Detect which cell encompasses the target text, then output its [X, Y] center coordinate. 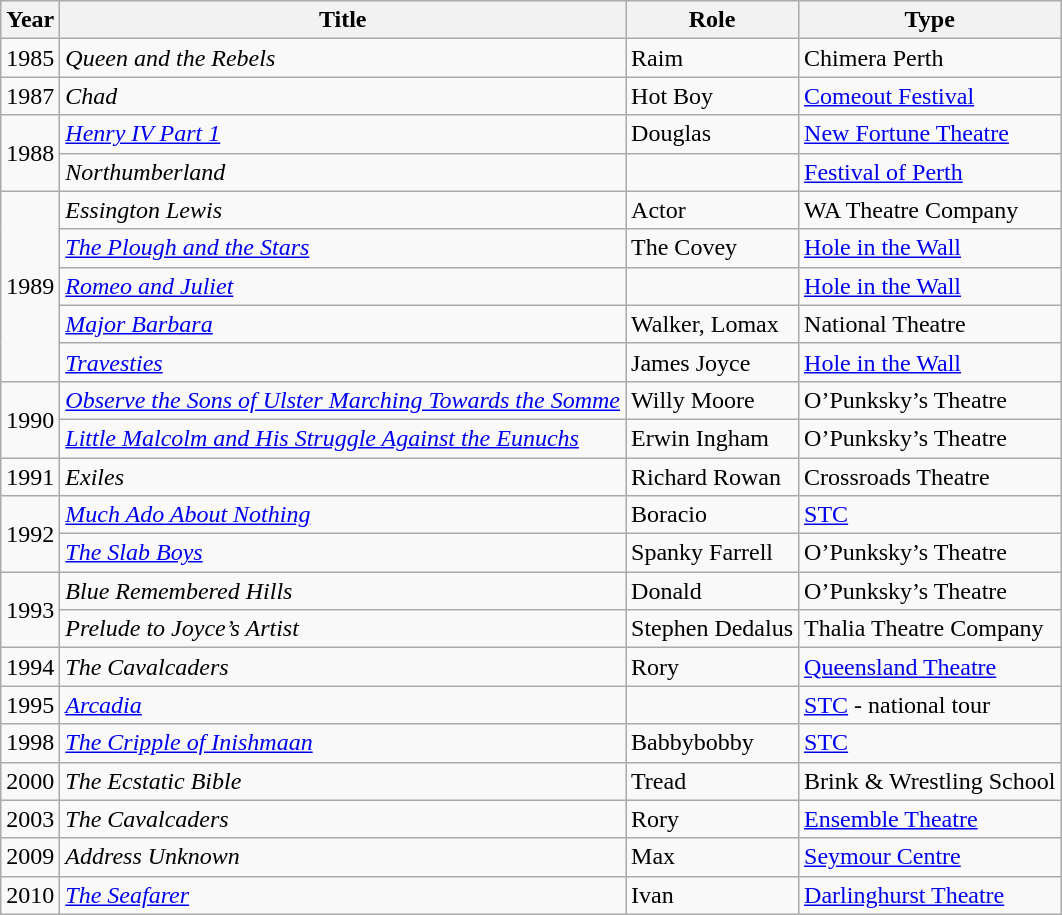
Northumberland [343, 172]
Blue Remembered Hills [343, 591]
The Covey [712, 248]
Darlinghurst Theatre [930, 895]
Seymour Centre [930, 857]
The Cripple of Inishmaan [343, 743]
Chad [343, 96]
WA Theatre Company [930, 210]
Brink & Wrestling School [930, 781]
1989 [30, 286]
Henry IV Part 1 [343, 134]
2003 [30, 819]
1994 [30, 667]
Douglas [712, 134]
The Plough and the Stars [343, 248]
Arcadia [343, 705]
Walker, Lomax [712, 324]
Title [343, 20]
Little Malcolm and His Struggle Against the Eunuchs [343, 438]
Address Unknown [343, 857]
2010 [30, 895]
Comeout Festival [930, 96]
1991 [30, 477]
1988 [30, 153]
1995 [30, 705]
Essington Lewis [343, 210]
Festival of Perth [930, 172]
Richard Rowan [712, 477]
Spanky Farrell [712, 553]
Raim [712, 58]
Observe the Sons of Ulster Marching Towards the Somme [343, 400]
Exiles [343, 477]
2000 [30, 781]
James Joyce [712, 362]
The Slab Boys [343, 553]
Thalia Theatre Company [930, 629]
Stephen Dedalus [712, 629]
Tread [712, 781]
Crossroads Theatre [930, 477]
Role [712, 20]
1990 [30, 419]
STC - national tour [930, 705]
Willy Moore [712, 400]
Ivan [712, 895]
Chimera Perth [930, 58]
1998 [30, 743]
Prelude to Joyce’s Artist [343, 629]
1987 [30, 96]
Major Barbara [343, 324]
Actor [712, 210]
Boracio [712, 515]
Travesties [343, 362]
1985 [30, 58]
Much Ado About Nothing [343, 515]
Romeo and Juliet [343, 286]
Hot Boy [712, 96]
Babbybobby [712, 743]
The Seafarer [343, 895]
Year [30, 20]
National Theatre [930, 324]
New Fortune Theatre [930, 134]
Erwin Ingham [712, 438]
Type [930, 20]
1993 [30, 610]
The Ecstatic Bible [343, 781]
Ensemble Theatre [930, 819]
Donald [712, 591]
Max [712, 857]
2009 [30, 857]
1992 [30, 534]
Queen and the Rebels [343, 58]
Queensland Theatre [930, 667]
